Detect which cell encompasses the target text, then output its [x, y] center coordinate. 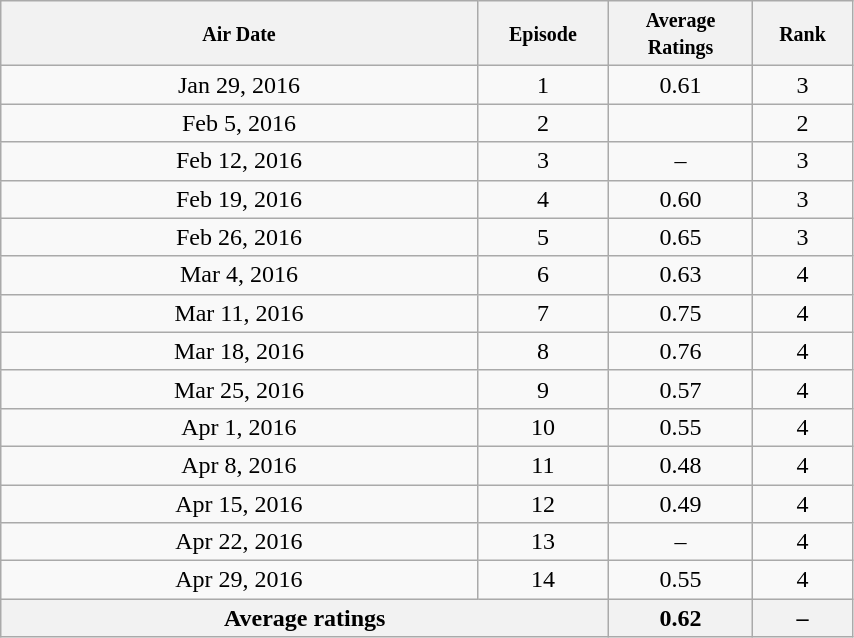
0.76 [681, 351]
Apr 22, 2016 [239, 542]
Feb 5, 2016 [239, 123]
1 [543, 85]
Apr 15, 2016 [239, 503]
0.60 [681, 199]
Episode [543, 34]
7 [543, 313]
Average Ratings [681, 34]
12 [543, 503]
0.48 [681, 465]
0.61 [681, 85]
Apr 1, 2016 [239, 427]
Apr 8, 2016 [239, 465]
Feb 19, 2016 [239, 199]
Mar 11, 2016 [239, 313]
Average ratings [305, 618]
5 [543, 237]
0.57 [681, 389]
Apr 29, 2016 [239, 580]
Feb 26, 2016 [239, 237]
Rank [803, 34]
11 [543, 465]
6 [543, 275]
10 [543, 427]
0.65 [681, 237]
13 [543, 542]
8 [543, 351]
0.49 [681, 503]
Mar 25, 2016 [239, 389]
0.62 [681, 618]
Jan 29, 2016 [239, 85]
Mar 4, 2016 [239, 275]
9 [543, 389]
0.75 [681, 313]
14 [543, 580]
Mar 18, 2016 [239, 351]
Feb 12, 2016 [239, 161]
0.63 [681, 275]
Air Date [239, 34]
